Search for the cell housing the specified text and yield its [X, Y] center coordinate. 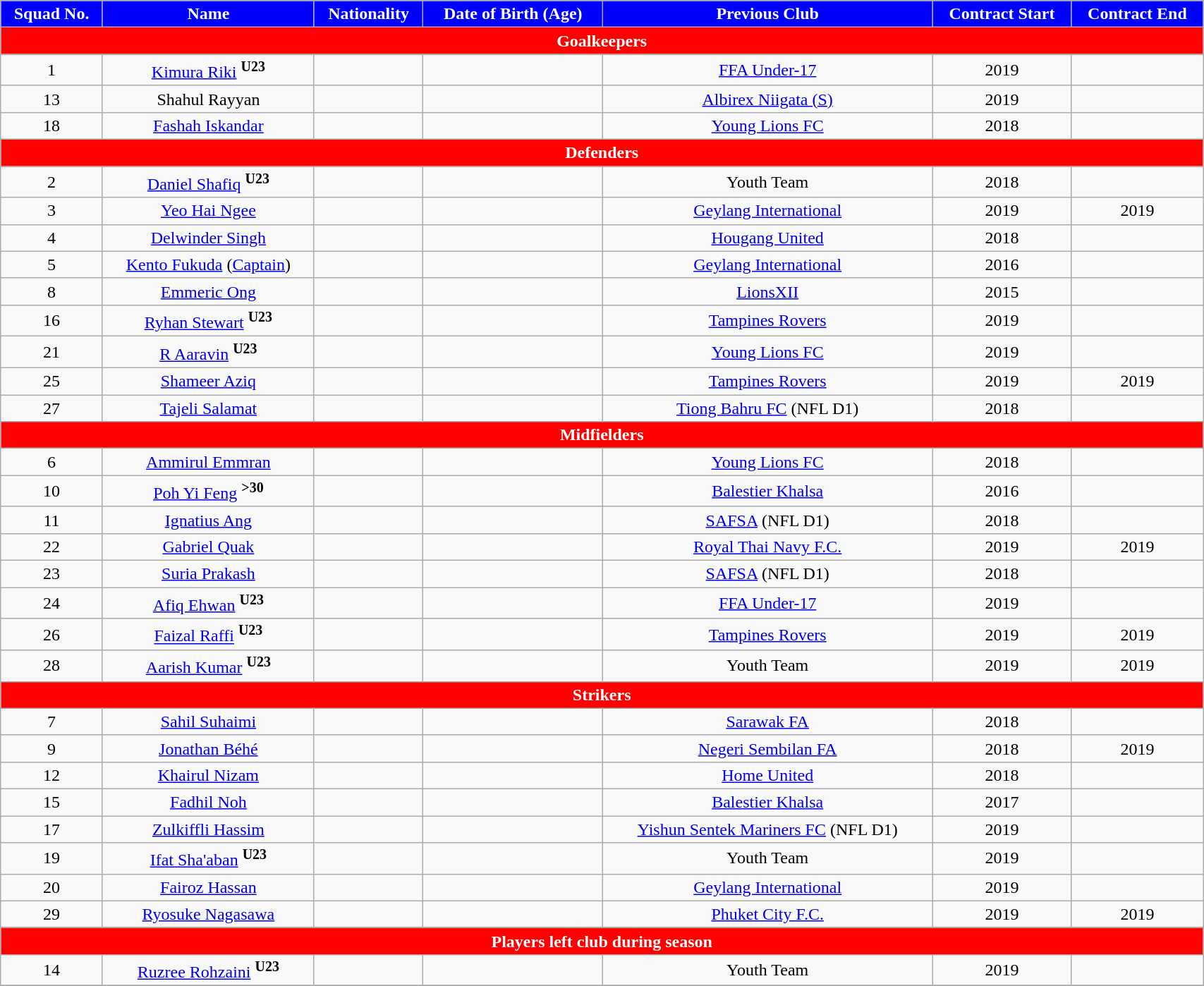
Squad No. [52, 14]
Fadhil Noh [208, 802]
7 [52, 722]
5 [52, 264]
Fashah Iskandar [208, 126]
Ryhan Stewart U23 [208, 320]
Ammirul Emmran [208, 462]
19 [52, 859]
23 [52, 573]
10 [52, 491]
Contract Start [1002, 14]
Zulkiffli Hassim [208, 829]
R Aaravin U23 [208, 353]
28 [52, 666]
Kento Fukuda (Captain) [208, 264]
Aarish Kumar U23 [208, 666]
Gabriel Quak [208, 547]
20 [52, 887]
LionsXII [767, 291]
Previous Club [767, 14]
26 [52, 635]
16 [52, 320]
2 [52, 182]
Sarawak FA [767, 722]
Ryosuke Nagasawa [208, 914]
Strikers [602, 695]
Faizal Raffi U23 [208, 635]
Date of Birth (Age) [513, 14]
3 [52, 211]
Defenders [602, 153]
Albirex Niigata (S) [767, 99]
8 [52, 291]
17 [52, 829]
Emmeric Ong [208, 291]
11 [52, 520]
Tiong Bahru FC (NFL D1) [767, 408]
Tajeli Salamat [208, 408]
24 [52, 604]
Contract End [1137, 14]
Daniel Shafiq U23 [208, 182]
Phuket City F.C. [767, 914]
Name [208, 14]
Yishun Sentek Mariners FC (NFL D1) [767, 829]
Midfielders [602, 435]
Ifat Sha'aban U23 [208, 859]
2015 [1002, 291]
Suria Prakash [208, 573]
Ignatius Ang [208, 520]
Shameer Aziq [208, 382]
27 [52, 408]
Jonathan Béhé [208, 748]
Nationality [368, 14]
21 [52, 353]
Shahul Rayyan [208, 99]
9 [52, 748]
1 [52, 71]
Goalkeepers [602, 41]
13 [52, 99]
14 [52, 970]
Royal Thai Navy F.C. [767, 547]
Sahil Suhaimi [208, 722]
12 [52, 775]
Ruzree Rohzaini U23 [208, 970]
Players left club during season [602, 941]
4 [52, 238]
18 [52, 126]
25 [52, 382]
Hougang United [767, 238]
Negeri Sembilan FA [767, 748]
6 [52, 462]
Poh Yi Feng >30 [208, 491]
Home United [767, 775]
2017 [1002, 802]
15 [52, 802]
Kimura Riki U23 [208, 71]
Yeo Hai Ngee [208, 211]
29 [52, 914]
Delwinder Singh [208, 238]
22 [52, 547]
Afiq Ehwan U23 [208, 604]
Fairoz Hassan [208, 887]
Khairul Nizam [208, 775]
